Return [X, Y] of the center of cell containing provided text 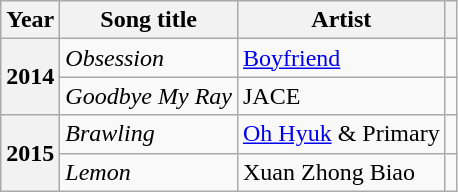
Xuan Zhong Biao [341, 172]
Year [30, 20]
JACE [341, 96]
Lemon [149, 172]
Artist [341, 20]
Brawling [149, 134]
2014 [30, 77]
Goodbye My Ray [149, 96]
Obsession [149, 58]
2015 [30, 153]
Boyfriend [341, 58]
Song title [149, 20]
Oh Hyuk & Primary [341, 134]
